Extract the (x, y) coordinate from the center of the cell holding the provided text.  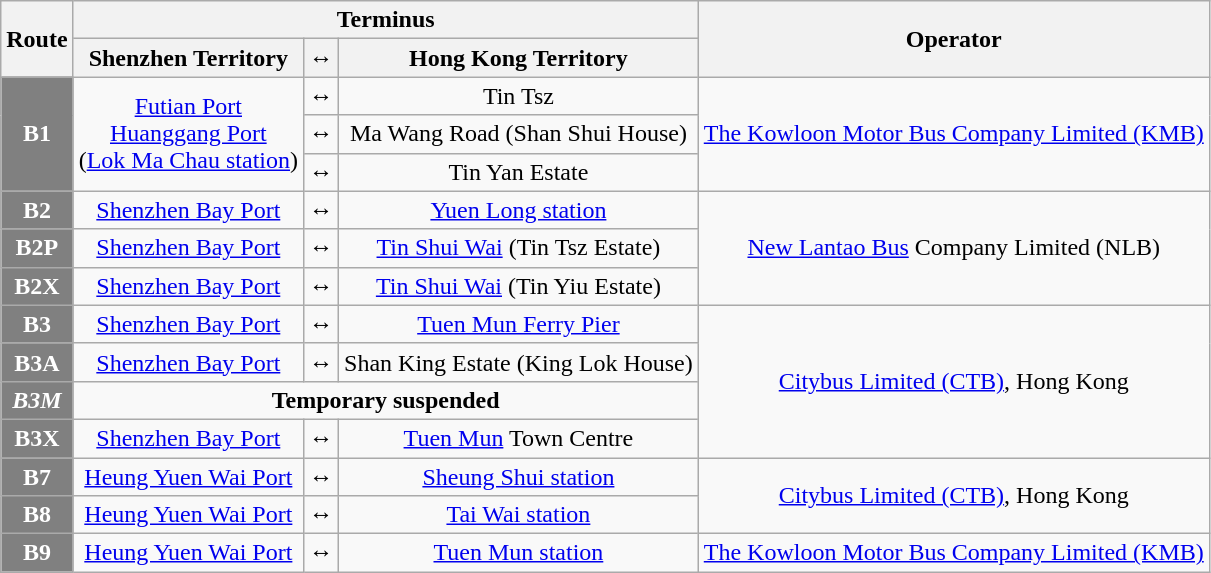
B2 (37, 210)
B3M (37, 400)
New Lantao Bus Company Limited (NLB) (954, 248)
Operator (954, 39)
Tuen Mun station (519, 553)
Sheung Shui station (519, 477)
Ma Wang Road (Shan Shui House) (519, 134)
Tai Wai station (519, 515)
Tuen Mun Ferry Pier (519, 324)
Temporary suspended (386, 400)
Tin Shui Wai (Tin Tsz Estate) (519, 248)
B2X (37, 286)
Route (37, 39)
Shan King Estate (King Lok House) (519, 362)
Terminus (386, 20)
Tuen Mun Town Centre (519, 438)
B1 (37, 134)
B8 (37, 515)
Yuen Long station (519, 210)
B2P (37, 248)
B3X (37, 438)
B3 (37, 324)
Tin Yan Estate (519, 172)
Tin Shui Wai (Tin Yiu Estate) (519, 286)
Shenzhen Territory (188, 58)
B3A (37, 362)
Futian PortHuanggang Port(Lok Ma Chau station) (188, 134)
B7 (37, 477)
Hong Kong Territory (519, 58)
Tin Tsz (519, 96)
B9 (37, 553)
